Locate the cell with the specified text and output its (X, Y) center coordinate. 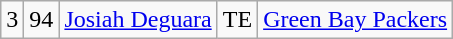
94 (42, 20)
Josiah Deguara (138, 20)
3 (12, 20)
Green Bay Packers (356, 20)
TE (237, 20)
